Return the [x, y] coordinate for the center point of the cell that contains the specified text.  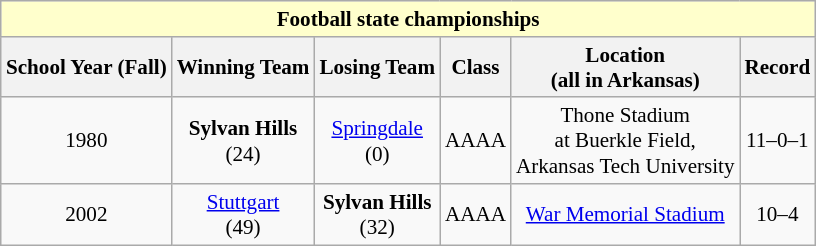
11–0–1 [778, 140]
Class [476, 66]
2002 [86, 214]
School Year (Fall) [86, 66]
1980 [86, 140]
Location(all in Arkansas) [626, 66]
Thone Stadium at Buerkle Field,Arkansas Tech University [626, 140]
Losing Team [377, 66]
Winning Team [244, 66]
Sylvan Hills(32) [377, 214]
Sylvan Hills(24) [244, 140]
Stuttgart(49) [244, 214]
Football state championships [408, 18]
10–4 [778, 214]
Springdale(0) [377, 140]
War Memorial Stadium [626, 214]
Record [778, 66]
